Find where the given text appears and provide that cell's center as (X, Y) coordinate. 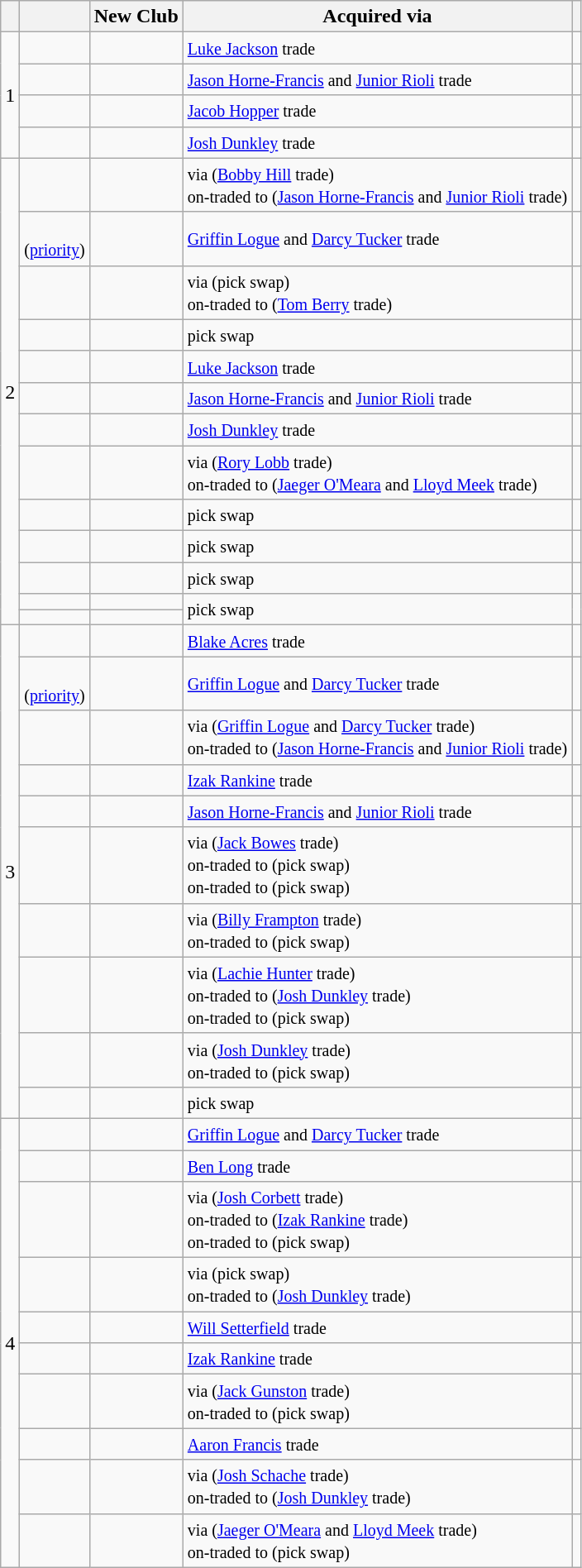
via (Jack Bowes trade)on-traded to (pick swap)on-traded to (pick swap) (377, 865)
via (Griffin Logue and Darcy Tucker trade)on-traded to (Jason Horne-Francis and Junior Rioli trade) (377, 738)
2 (10, 392)
via (pick swap)on-traded to (Josh Dunkley trade) (377, 1285)
via (Josh Dunkley trade)on-traded to (pick swap) (377, 1060)
via (Jack Gunston trade)on-traded to (pick swap) (377, 1401)
via (Bobby Hill trade)on-traded to (Jason Horne-Francis and Junior Rioli trade) (377, 185)
Acquired via (377, 17)
via (Josh Schache trade)on-traded to (Josh Dunkley trade) (377, 1487)
Will Setterfield trade (377, 1327)
via (pick swap)on-traded to (Tom Berry trade) (377, 293)
Jacob Hopper trade (377, 111)
via (Josh Corbett trade)on-traded to (Izak Rankine trade)on-traded to (pick swap) (377, 1220)
via (Jaeger O'Meara and Lloyd Meek trade)on-traded to (pick swap) (377, 1540)
via (Billy Frampton trade)on-traded to (pick swap) (377, 930)
via (Rory Lobb trade)on-traded to (Jaeger O'Meara and Lloyd Meek trade) (377, 471)
3 (10, 872)
4 (10, 1343)
via (Lachie Hunter trade)on-traded to (Josh Dunkley trade)on-traded to (pick swap) (377, 995)
Aaron Francis trade (377, 1444)
Blake Acres trade (377, 641)
Ben Long trade (377, 1165)
1 (10, 95)
New Club (136, 17)
